Detect which cell encompasses the target text, then output its (x, y) center coordinate. 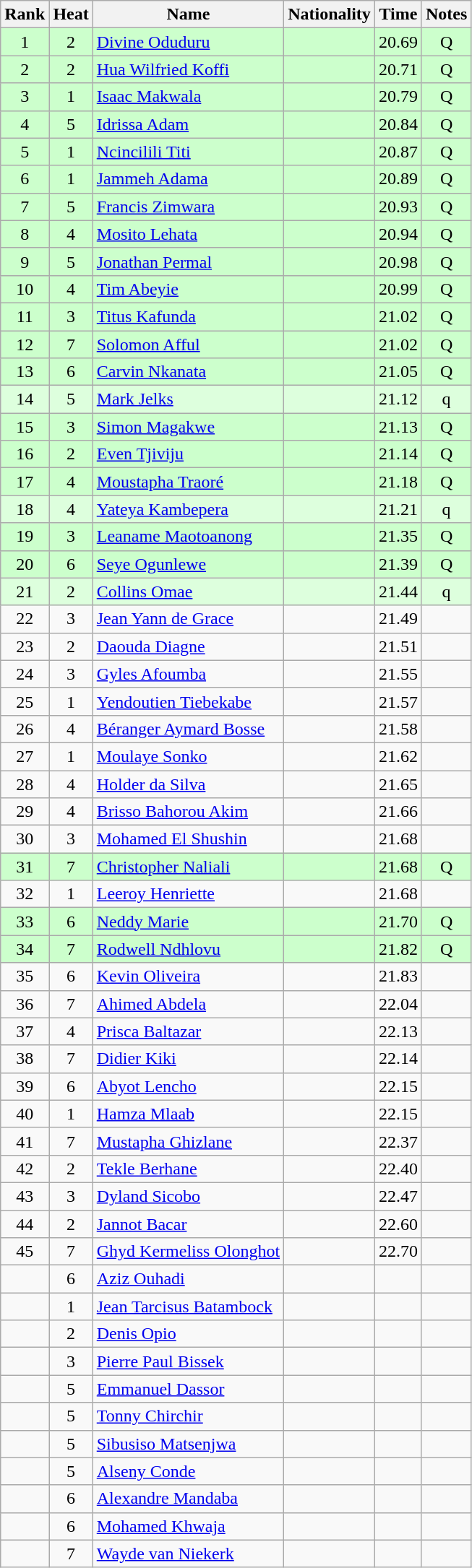
22.47 (398, 1196)
21.83 (398, 976)
Mosito Lehata (188, 234)
Tekle Berhane (188, 1169)
20.87 (398, 152)
21.14 (398, 454)
Emmanuel Dassor (188, 1389)
21.18 (398, 482)
25 (25, 701)
Alexandre Mandaba (188, 1499)
Jean Yann de Grace (188, 619)
23 (25, 646)
Mohamed El Shushin (188, 839)
Heat (71, 14)
21.57 (398, 701)
Denis Opio (188, 1334)
21.05 (398, 372)
20.94 (398, 234)
Nationality (330, 14)
20.84 (398, 124)
Yendoutien Tiebekabe (188, 701)
Mustapha Ghizlane (188, 1141)
43 (25, 1196)
21.39 (398, 564)
Didier Kiki (188, 1059)
26 (25, 729)
Christopher Naliali (188, 867)
Dyland Sicobo (188, 1196)
Leeroy Henriette (188, 894)
Kevin Oliveira (188, 976)
22.04 (398, 1004)
Even Tjiviju (188, 454)
18 (25, 509)
Collins Omae (188, 592)
21.70 (398, 922)
11 (25, 316)
45 (25, 1252)
40 (25, 1114)
20.89 (398, 179)
20.79 (398, 97)
Ahimed Abdela (188, 1004)
27 (25, 756)
Carvin Nkanata (188, 372)
Gyles Afoumba (188, 674)
41 (25, 1141)
Prisca Baltazar (188, 1031)
30 (25, 839)
34 (25, 949)
21.35 (398, 537)
Hua Wilfried Koffi (188, 69)
Alseny Conde (188, 1471)
Name (188, 14)
21.21 (398, 509)
22.70 (398, 1252)
Daouda Diagne (188, 646)
Yateya Kambepera (188, 509)
21.12 (398, 399)
15 (25, 427)
21.58 (398, 729)
Titus Kafunda (188, 316)
Time (398, 14)
Sibusiso Matsenjwa (188, 1444)
10 (25, 289)
35 (25, 976)
Divine Oduduru (188, 42)
Idrissa Adam (188, 124)
22.60 (398, 1224)
Jammeh Adama (188, 179)
Ghyd Kermeliss Olonghot (188, 1252)
Isaac Makwala (188, 97)
21.82 (398, 949)
Jonathan Permal (188, 261)
Aziz Ouhadi (188, 1279)
28 (25, 784)
Béranger Aymard Bosse (188, 729)
Moulaye Sonko (188, 756)
Leaname Maotoanong (188, 537)
9 (25, 261)
Ncincilili Titi (188, 152)
22 (25, 619)
Wayde van Niekerk (188, 1554)
19 (25, 537)
Brisso Bahorou Akim (188, 812)
21.13 (398, 427)
Simon Magakwe (188, 427)
20 (25, 564)
44 (25, 1224)
21.62 (398, 756)
Moustapha Traoré (188, 482)
39 (25, 1086)
21.66 (398, 812)
21.51 (398, 646)
21.49 (398, 619)
Jannot Bacar (188, 1224)
20.69 (398, 42)
33 (25, 922)
Solomon Afful (188, 345)
22.40 (398, 1169)
21.65 (398, 784)
32 (25, 894)
24 (25, 674)
20.71 (398, 69)
Holder da Silva (188, 784)
22.14 (398, 1059)
Mark Jelks (188, 399)
20.98 (398, 261)
Neddy Marie (188, 922)
13 (25, 372)
31 (25, 867)
21.44 (398, 592)
42 (25, 1169)
29 (25, 812)
36 (25, 1004)
14 (25, 399)
Abyot Lencho (188, 1086)
21 (25, 592)
Pierre Paul Bissek (188, 1361)
17 (25, 482)
8 (25, 234)
38 (25, 1059)
Tonny Chirchir (188, 1416)
Notes (446, 14)
Tim Abeyie (188, 289)
20.93 (398, 207)
22.37 (398, 1141)
Mohamed Khwaja (188, 1526)
Hamza Mlaab (188, 1114)
Rank (25, 14)
Rodwell Ndhlovu (188, 949)
Jean Tarcisus Batambock (188, 1307)
37 (25, 1031)
Seye Ogunlewe (188, 564)
21.55 (398, 674)
16 (25, 454)
20.99 (398, 289)
22.13 (398, 1031)
Francis Zimwara (188, 207)
12 (25, 345)
